Output the [x, y] coordinate of the center of the cell containing the given text.  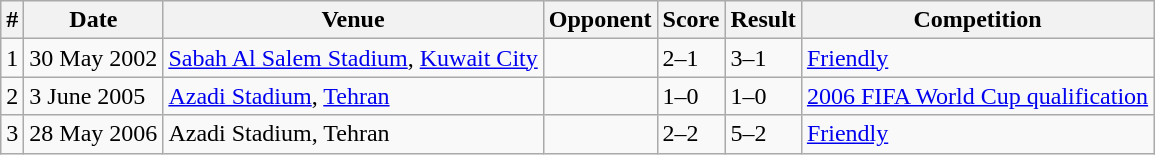
Opponent [600, 20]
2–2 [691, 134]
2 [12, 96]
1 [12, 58]
28 May 2006 [94, 134]
30 May 2002 [94, 58]
Score [691, 20]
3 [12, 134]
Venue [353, 20]
3 June 2005 [94, 96]
# [12, 20]
Competition [977, 20]
Sabah Al Salem Stadium, Kuwait City [353, 58]
Result [763, 20]
5–2 [763, 134]
2006 FIFA World Cup qualification [977, 96]
2–1 [691, 58]
3–1 [763, 58]
Date [94, 20]
